Capture the cell that displays the provided text and extract its [x, y] central coordinate. 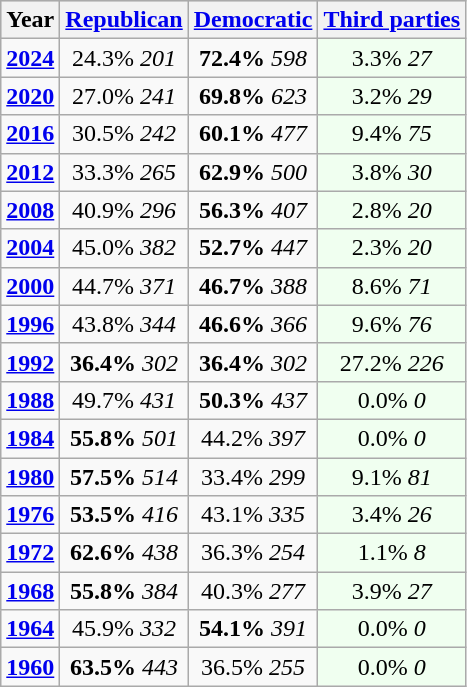
45.0% 382 [124, 248]
62.6% 438 [124, 553]
33.3% 265 [124, 172]
72.4% 598 [253, 58]
2020 [30, 96]
2.8% 20 [392, 210]
43.1% 335 [253, 515]
40.3% 277 [253, 591]
8.6% 71 [392, 286]
49.7% 431 [124, 400]
45.9% 332 [124, 629]
40.9% 296 [124, 210]
2.3% 20 [392, 248]
1972 [30, 553]
Democratic [253, 20]
30.5% 242 [124, 134]
1996 [30, 324]
46.7% 388 [253, 286]
27.2% 226 [392, 362]
3.3% 27 [392, 58]
9.6% 76 [392, 324]
60.1% 477 [253, 134]
9.4% 75 [392, 134]
1964 [30, 629]
1.1% 8 [392, 553]
Republican [124, 20]
57.5% 514 [124, 477]
62.9% 500 [253, 172]
27.0% 241 [124, 96]
1984 [30, 438]
2004 [30, 248]
1976 [30, 515]
2016 [30, 134]
24.3% 201 [124, 58]
Year [30, 20]
33.4% 299 [253, 477]
52.7% 447 [253, 248]
1960 [30, 667]
55.8% 501 [124, 438]
3.4% 26 [392, 515]
Third parties [392, 20]
1988 [30, 400]
63.5% 443 [124, 667]
69.8% 623 [253, 96]
1980 [30, 477]
46.6% 366 [253, 324]
44.2% 397 [253, 438]
2000 [30, 286]
54.1% 391 [253, 629]
36.3% 254 [253, 553]
44.7% 371 [124, 286]
1992 [30, 362]
55.8% 384 [124, 591]
53.5% 416 [124, 515]
2012 [30, 172]
43.8% 344 [124, 324]
1968 [30, 591]
50.3% 437 [253, 400]
2008 [30, 210]
3.2% 29 [392, 96]
3.8% 30 [392, 172]
56.3% 407 [253, 210]
9.1% 81 [392, 477]
2024 [30, 58]
36.5% 255 [253, 667]
3.9% 27 [392, 591]
